For the text-containing cell, return its midpoint in (x, y) coordinate format. 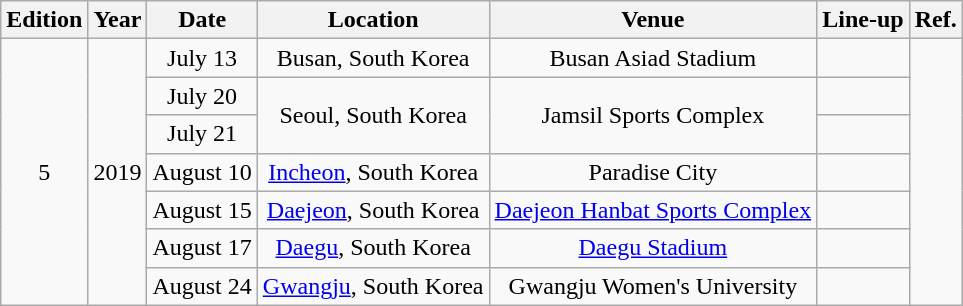
August 24 (202, 286)
Venue (653, 20)
Seoul, South Korea (373, 115)
July 13 (202, 58)
2019 (118, 172)
Gwangju, South Korea (373, 286)
Incheon, South Korea (373, 172)
Busan Asiad Stadium (653, 58)
Jamsil Sports Complex (653, 115)
Daegu, South Korea (373, 248)
Daejeon, South Korea (373, 210)
Edition (44, 20)
Paradise City (653, 172)
August 10 (202, 172)
Location (373, 20)
Year (118, 20)
August 15 (202, 210)
Line-up (863, 20)
5 (44, 172)
Gwangju Women's University (653, 286)
July 20 (202, 96)
Date (202, 20)
Busan, South Korea (373, 58)
August 17 (202, 248)
Ref. (936, 20)
Daejeon Hanbat Sports Complex (653, 210)
July 21 (202, 134)
Daegu Stadium (653, 248)
